Output the (x, y) coordinate of the center of the cell containing the given text.  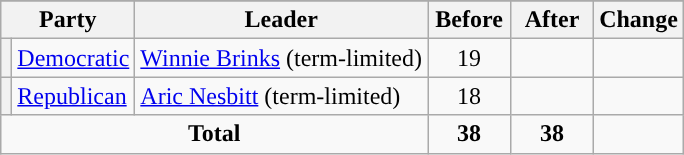
Democratic (74, 58)
18 (470, 96)
19 (470, 58)
Change (639, 20)
Republican (74, 96)
Leader (282, 20)
Party (68, 20)
After (552, 20)
Before (470, 20)
Winnie Brinks (term-limited) (282, 58)
Total (214, 134)
Aric Nesbitt (term-limited) (282, 96)
